Return the [x, y] coordinate for the center point of the cell that contains the specified text.  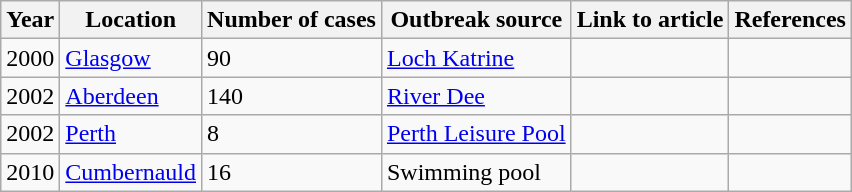
References [790, 20]
2010 [30, 172]
Year [30, 20]
Cumbernauld [131, 172]
Swimming pool [476, 172]
River Dee [476, 96]
Perth [131, 134]
Number of cases [292, 20]
Glasgow [131, 58]
2000 [30, 58]
Perth Leisure Pool [476, 134]
Location [131, 20]
Aberdeen [131, 96]
Link to article [650, 20]
16 [292, 172]
Loch Katrine [476, 58]
90 [292, 58]
140 [292, 96]
Outbreak source [476, 20]
8 [292, 134]
